Detect which cell encompasses the target text, then output its (x, y) center coordinate. 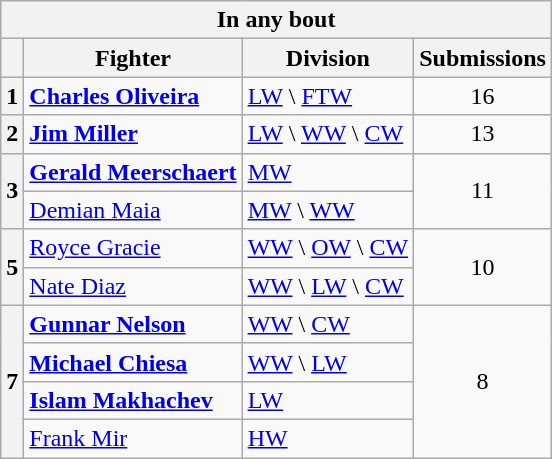
Demian Maia (133, 210)
HW (328, 438)
Gunnar Nelson (133, 324)
Frank Mir (133, 438)
LW \ FTW (328, 96)
3 (12, 191)
16 (483, 96)
Jim Miller (133, 134)
WW \ OW \ CW (328, 248)
Nate Diaz (133, 286)
MW (328, 172)
WW \ LW (328, 362)
Gerald Meerschaert (133, 172)
Division (328, 58)
In any bout (276, 20)
2 (12, 134)
LW (328, 400)
WW \ LW \ CW (328, 286)
5 (12, 267)
1 (12, 96)
7 (12, 381)
Charles Oliveira (133, 96)
Michael Chiesa (133, 362)
10 (483, 267)
8 (483, 381)
MW \ WW (328, 210)
Royce Gracie (133, 248)
Islam Makhachev (133, 400)
Fighter (133, 58)
11 (483, 191)
13 (483, 134)
WW \ CW (328, 324)
LW \ WW \ CW (328, 134)
Submissions (483, 58)
